Output the (X, Y) coordinate of the center of the cell containing the given text.  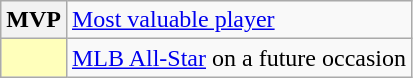
MLB All-Star on a future occasion (238, 58)
MVP (34, 20)
Most valuable player (238, 20)
